Locate the cell with the specified text and output its [X, Y] center coordinate. 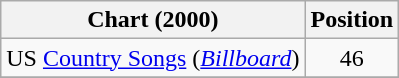
US Country Songs (Billboard) [153, 58]
46 [352, 58]
Chart (2000) [153, 20]
Position [352, 20]
